Return the (x, y) coordinate for the center point of the cell that contains the specified text.  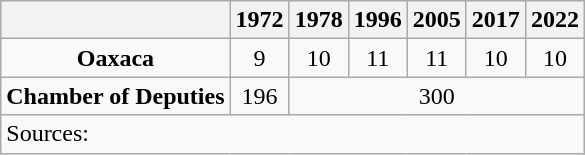
9 (260, 58)
Sources: (293, 134)
2022 (554, 20)
1972 (260, 20)
2017 (496, 20)
300 (436, 96)
Oaxaca (116, 58)
1996 (378, 20)
2005 (436, 20)
Chamber of Deputies (116, 96)
196 (260, 96)
1978 (318, 20)
